Return (x, y) of the center of cell containing provided text 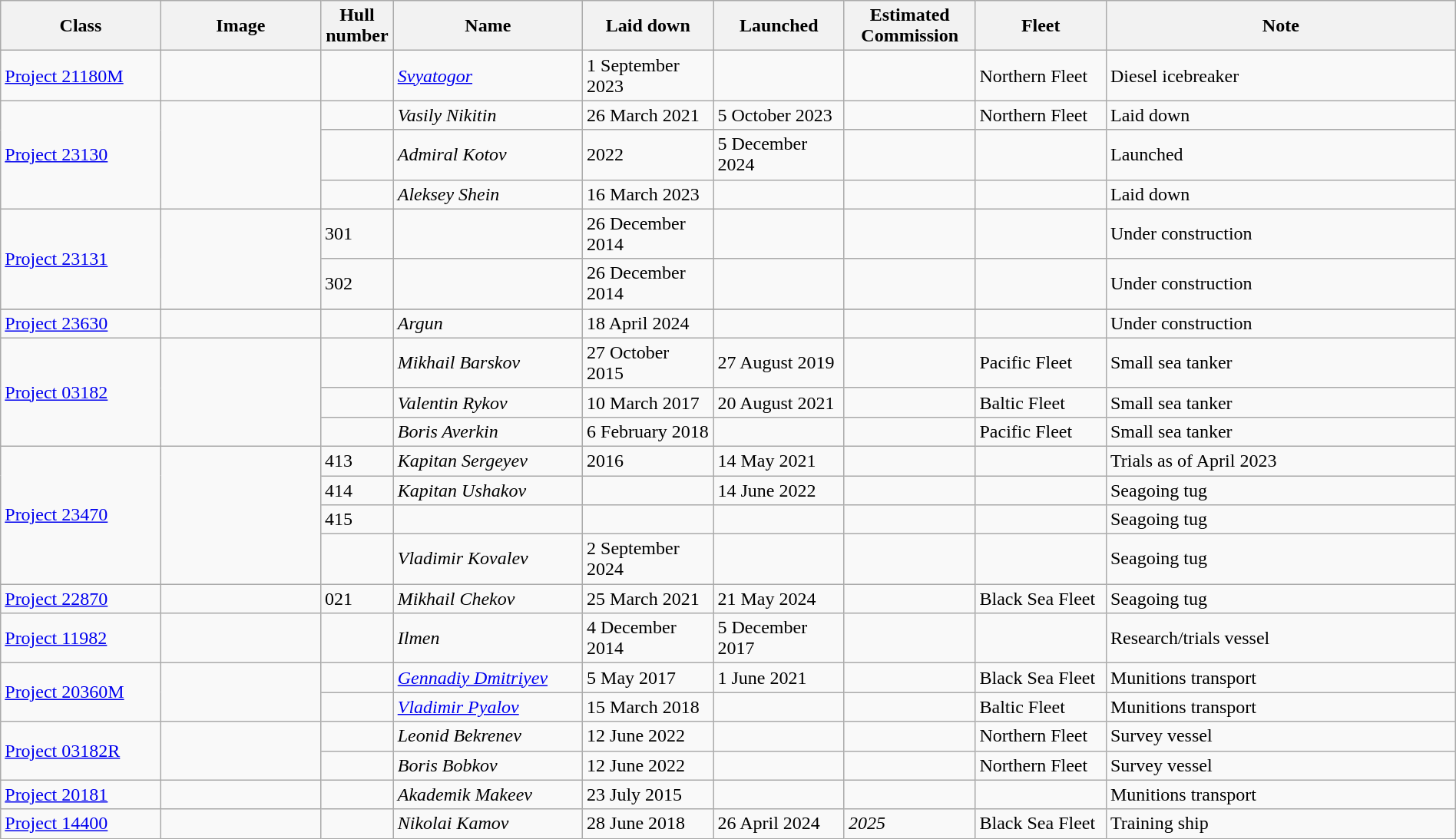
Trials as of April 2023 (1281, 461)
14 June 2022 (779, 491)
25 March 2021 (648, 599)
27 August 2019 (779, 362)
Argun (488, 323)
301 (358, 233)
021 (358, 599)
Nikolai Kamov (488, 824)
26 April 2024 (779, 824)
Akademik Makeev (488, 794)
Kapitan Sergeyev (488, 461)
2 September 2024 (648, 559)
Fleet (1041, 26)
Project 23470 (81, 514)
2022 (648, 155)
Project 11982 (81, 639)
5 October 2023 (779, 115)
6 February 2018 (648, 431)
Vladimir Kovalev (488, 559)
16 March 2023 (648, 194)
4 December 2014 (648, 639)
1 June 2021 (779, 678)
415 (358, 520)
Ilmen (488, 639)
414 (358, 491)
Diesel icebreaker (1281, 75)
Project 23130 (81, 155)
18 April 2024 (648, 323)
Kapitan Ushakov (488, 491)
Svyatogor (488, 75)
Project 21180M (81, 75)
EstimatedCommission (909, 26)
Mikhail Barskov (488, 362)
Vasily Nikitin (488, 115)
Project 23630 (81, 323)
Admiral Kotov (488, 155)
Research/trials vessel (1281, 639)
Project 20181 (81, 794)
5 December 2017 (779, 639)
2025 (909, 824)
Valentin Rykov (488, 402)
15 March 2018 (648, 707)
Mikhail Chekov (488, 599)
Project 03182R (81, 751)
27 October 2015 (648, 362)
Boris Averkin (488, 431)
Project 23131 (81, 259)
21 May 2024 (779, 599)
Aleksey Shein (488, 194)
Project 22870 (81, 599)
5 May 2017 (648, 678)
Note (1281, 26)
Gennadiy Dmitriyev (488, 678)
302 (358, 284)
Vladimir Pyalov (488, 707)
14 May 2021 (779, 461)
Boris Bobkov (488, 765)
Image (240, 26)
1 September 2023 (648, 75)
Class (81, 26)
Project 20360M (81, 692)
26 March 2021 (648, 115)
20 August 2021 (779, 402)
23 July 2015 (648, 794)
Project 03182 (81, 391)
Leonid Bekrenev (488, 736)
5 December 2024 (779, 155)
413 (358, 461)
Name (488, 26)
Training ship (1281, 824)
2016 (648, 461)
Project 14400 (81, 824)
Hull number (358, 26)
28 June 2018 (648, 824)
10 March 2017 (648, 402)
